Extract the (x, y) coordinate from the center of the cell holding the provided text.  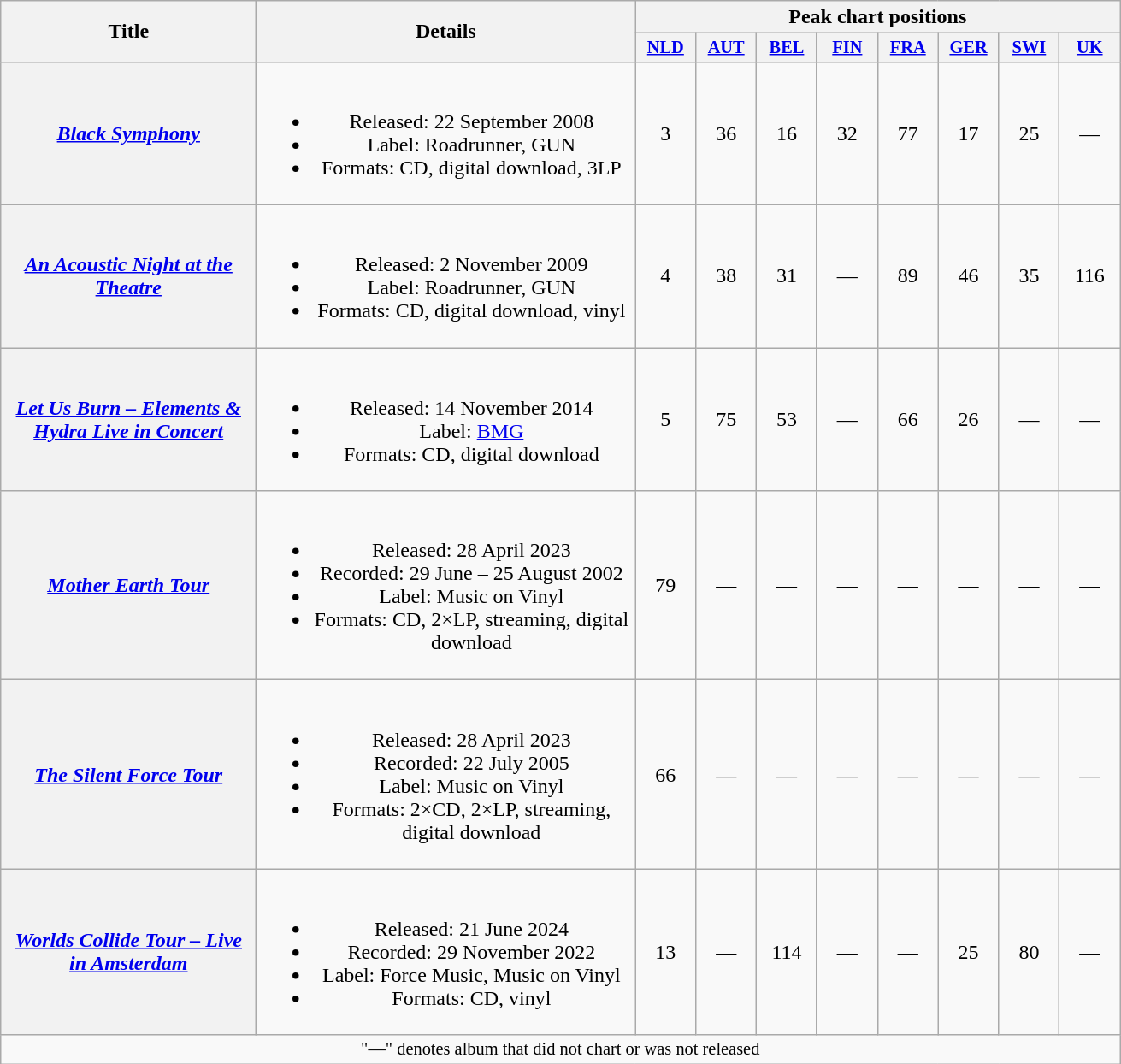
32 (847, 133)
35 (1030, 277)
Black Symphony (128, 133)
Worlds Collide Tour – Live in Amsterdam (128, 952)
UK (1089, 48)
116 (1089, 277)
Let Us Burn – Elements & Hydra Live in Concert (128, 419)
Released: 2 November 2009Label: Roadrunner, GUNFormats: CD, digital download, vinyl (446, 277)
An Acoustic Night at the Theatre (128, 277)
36 (727, 133)
114 (787, 952)
77 (908, 133)
4 (665, 277)
FIN (847, 48)
75 (727, 419)
46 (968, 277)
26 (968, 419)
BEL (787, 48)
Released: 22 September 2008Label: Roadrunner, GUNFormats: CD, digital download, 3LP (446, 133)
FRA (908, 48)
AUT (727, 48)
The Silent Force Tour (128, 775)
13 (665, 952)
NLD (665, 48)
Released: 28 April 2023Recorded: 29 June – 25 August 2002Label: Music on VinylFormats: CD, 2×LP, streaming, digital download (446, 585)
Title (128, 32)
38 (727, 277)
Details (446, 32)
5 (665, 419)
Released: 28 April 2023Recorded: 22 July 2005Label: Music on VinylFormats: 2×CD, 2×LP, streaming, digital download (446, 775)
17 (968, 133)
Released: 14 November 2014Label: BMGFormats: CD, digital download (446, 419)
Peak chart positions (877, 17)
53 (787, 419)
"—" denotes album that did not chart or was not released (561, 1049)
SWI (1030, 48)
3 (665, 133)
80 (1030, 952)
79 (665, 585)
GER (968, 48)
89 (908, 277)
31 (787, 277)
Released: 21 June 2024Recorded: 29 November 2022Label: Force Music, Music on VinylFormats: CD, vinyl (446, 952)
16 (787, 133)
Mother Earth Tour (128, 585)
